Locate the cell with the specified text and output its (X, Y) center coordinate. 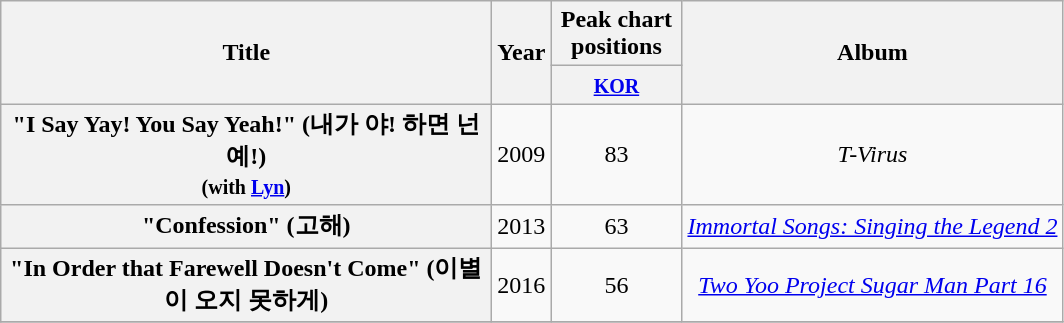
2016 (522, 285)
2009 (522, 154)
56 (616, 285)
Two Yoo Project Sugar Man Part 16 (872, 285)
"Confession" (고해) (246, 226)
63 (616, 226)
Title (246, 52)
"I Say Yay! You Say Yeah!" (내가 야! 하면 넌 예!)(with Lyn) (246, 154)
"In Order that Farewell Doesn't Come" (이별이 오지 못하게) (246, 285)
83 (616, 154)
KOR (616, 85)
Year (522, 52)
Peak chart positions (616, 34)
Album (872, 52)
Immortal Songs: Singing the Legend 2 (872, 226)
2013 (522, 226)
T-Virus (872, 154)
